Identify which cell holds the provided text, then report its (x, y) central coordinate. 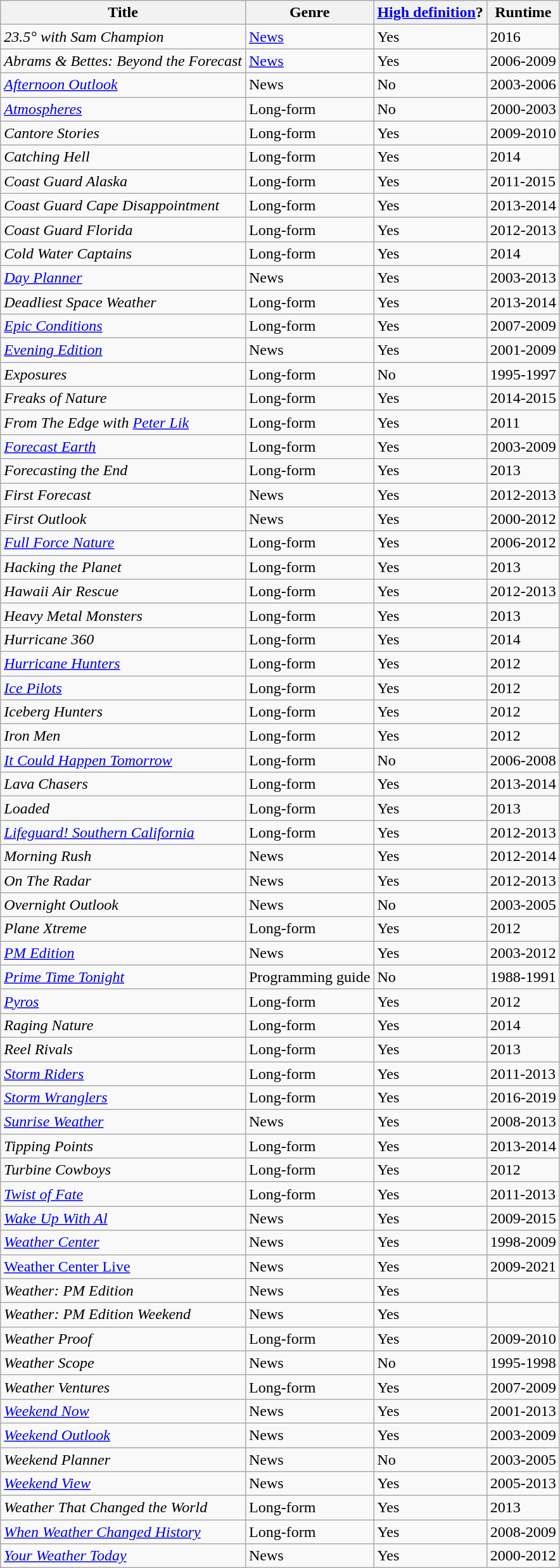
PM Edition (123, 953)
2001-2013 (523, 1411)
Sunrise Weather (123, 1122)
Storm Riders (123, 1074)
1995-1997 (523, 374)
From The Edge with Peter Lik (123, 423)
Hawaii Air Rescue (123, 591)
Deadliest Space Weather (123, 302)
Weather Center (123, 1242)
Atmospheres (123, 109)
Weather: PM Edition Weekend (123, 1315)
2016 (523, 37)
Weekend Now (123, 1411)
Exposures (123, 374)
2006-2008 (523, 760)
Your Weather Today (123, 1556)
Storm Wranglers (123, 1098)
On The Radar (123, 881)
Iceberg Hunters (123, 712)
Heavy Metal Monsters (123, 615)
Forecasting the End (123, 471)
2014-2015 (523, 398)
Hurricane Hunters (123, 663)
Hacking the Planet (123, 567)
2011 (523, 423)
Weekend View (123, 1484)
Overnight Outlook (123, 905)
Weather That Changed the World (123, 1508)
First Forecast (123, 495)
2003-2006 (523, 85)
When Weather Changed History (123, 1532)
Day Planner (123, 277)
2005-2013 (523, 1484)
Coast Guard Florida (123, 229)
Weather Scope (123, 1363)
2001-2009 (523, 350)
1988-1991 (523, 977)
Abrams & Bettes: Beyond the Forecast (123, 61)
2012-2014 (523, 857)
2016-2019 (523, 1098)
2000-2003 (523, 109)
1995-1998 (523, 1363)
2006-2012 (523, 543)
2003-2012 (523, 953)
Coast Guard Cape Disappointment (123, 205)
Raging Nature (123, 1025)
Loaded (123, 808)
2011-2015 (523, 181)
2008-2013 (523, 1122)
Full Force Nature (123, 543)
Coast Guard Alaska (123, 181)
2008-2009 (523, 1532)
Epic Conditions (123, 326)
Tipping Points (123, 1146)
Turbine Cowboys (123, 1170)
Hurricane 360 (123, 639)
Plane Xtreme (123, 929)
Prime Time Tonight (123, 977)
2009-2015 (523, 1218)
Programming guide (309, 977)
Cantore Stories (123, 133)
Lava Chasers (123, 784)
Weather Center Live (123, 1266)
Twist of Fate (123, 1194)
Forecast Earth (123, 447)
Weather Ventures (123, 1387)
Weekend Outlook (123, 1435)
Cold Water Captains (123, 253)
2006-2009 (523, 61)
Title (123, 13)
Evening Edition (123, 350)
Reel Rivals (123, 1049)
Runtime (523, 13)
Freaks of Nature (123, 398)
First Outlook (123, 519)
Afternoon Outlook (123, 85)
It Could Happen Tomorrow (123, 760)
Weekend Planner (123, 1459)
Wake Up With Al (123, 1218)
Genre (309, 13)
Lifeguard! Southern California (123, 832)
Ice Pilots (123, 687)
2009-2021 (523, 1266)
2003-2013 (523, 277)
1998-2009 (523, 1242)
23.5° with Sam Champion (123, 37)
Morning Rush (123, 857)
Weather: PM Edition (123, 1291)
Catching Hell (123, 157)
Weather Proof (123, 1339)
High definition? (430, 13)
Iron Men (123, 736)
Pyros (123, 1001)
